Detect which cell encompasses the target text, then output its (x, y) center coordinate. 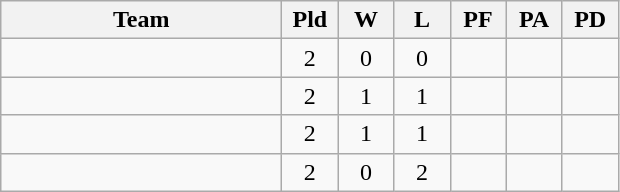
PF (478, 20)
L (422, 20)
PD (590, 20)
Team (142, 20)
W (366, 20)
PA (534, 20)
Pld (310, 20)
